Identify which cell holds the provided text, then report its (X, Y) central coordinate. 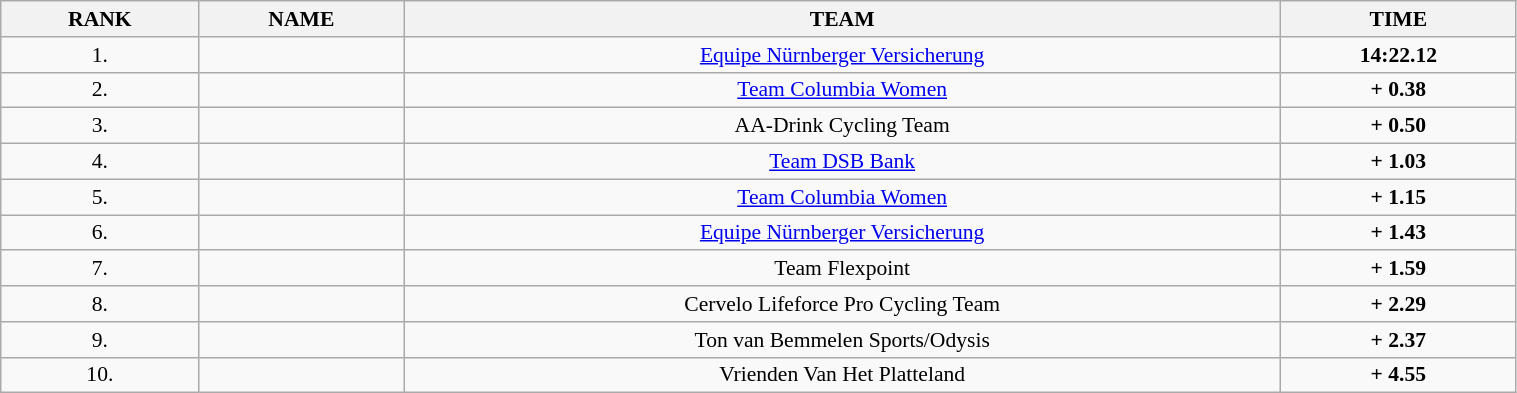
RANK (100, 19)
+ 1.43 (1398, 233)
Cervelo Lifeforce Pro Cycling Team (842, 304)
9. (100, 340)
+ 1.15 (1398, 197)
Team Flexpoint (842, 269)
+ 2.37 (1398, 340)
14:22.12 (1398, 55)
Vrienden Van Het Platteland (842, 375)
6. (100, 233)
3. (100, 126)
5. (100, 197)
+ 0.50 (1398, 126)
10. (100, 375)
8. (100, 304)
+ 1.03 (1398, 162)
7. (100, 269)
2. (100, 90)
TIME (1398, 19)
AA-Drink Cycling Team (842, 126)
NAME (302, 19)
Team DSB Bank (842, 162)
Ton van Bemmelen Sports/Odysis (842, 340)
+ 4.55 (1398, 375)
4. (100, 162)
+ 1.59 (1398, 269)
1. (100, 55)
TEAM (842, 19)
+ 0.38 (1398, 90)
+ 2.29 (1398, 304)
